Determine the [x, y] coordinate at the center of the cell enclosing the given text.  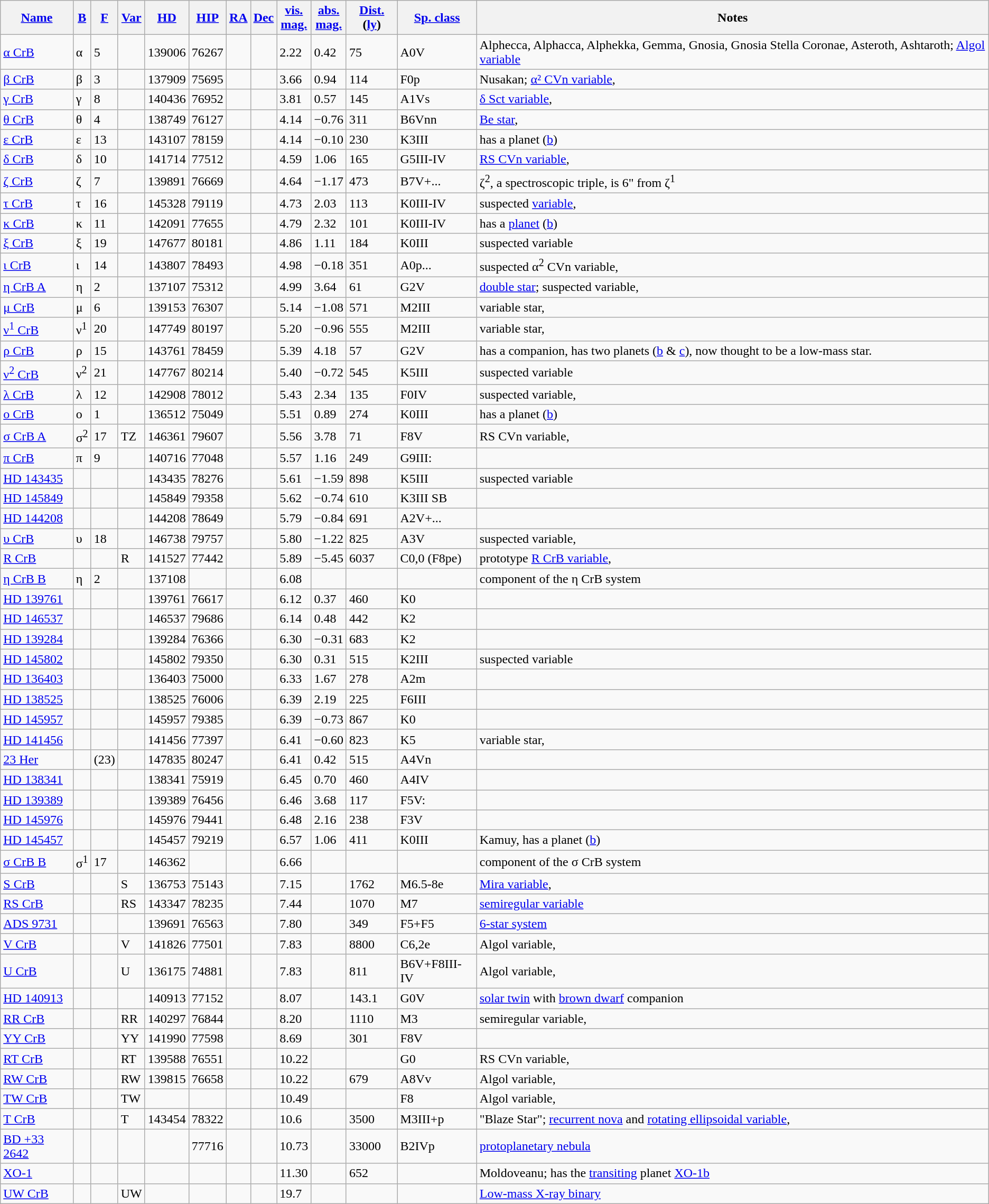
Var [131, 18]
Nusakan; α² CVn variable, [732, 79]
9 [105, 458]
τ CrB [37, 203]
0.89 [329, 415]
V [131, 944]
κ [82, 223]
ξ [82, 243]
3.68 [329, 800]
75695 [207, 79]
HD 136403 [37, 679]
141826 [167, 944]
898 [372, 478]
7.15 [294, 883]
144208 [167, 519]
74881 [207, 972]
143347 [167, 904]
RR CrB [37, 1019]
138525 [167, 699]
76006 [207, 699]
M3 [437, 1019]
75 [372, 52]
0.48 [329, 619]
2.03 [329, 203]
μ [82, 307]
15 [105, 351]
137909 [167, 79]
vis.mag. [294, 18]
A2m [437, 679]
RA [238, 18]
135 [372, 394]
311 [372, 119]
3.66 [294, 79]
Low-mass X-ray binary [732, 1193]
V CrB [37, 944]
HD 138341 [37, 779]
80214 [207, 373]
η CrB A [37, 287]
10.73 [294, 1146]
−0.96 [329, 330]
−1.59 [329, 478]
145849 [167, 498]
−0.10 [329, 139]
75049 [207, 415]
76551 [207, 1059]
76669 [207, 182]
5 [105, 52]
G0 [437, 1059]
1110 [372, 1019]
1070 [372, 904]
HD 140913 [37, 999]
79119 [207, 203]
"Blaze Star"; recurrent nova and rotating ellipsoidal variable, [732, 1119]
γ [82, 99]
33000 [372, 1146]
139153 [167, 307]
component of the σ CrB system [732, 862]
165 [372, 159]
7.80 [294, 924]
141714 [167, 159]
1.16 [329, 458]
B2IVp [437, 1146]
8.69 [294, 1039]
145957 [167, 719]
σ1 [82, 862]
145976 [167, 820]
811 [372, 972]
8.07 [294, 999]
6.66 [294, 862]
θ CrB [37, 119]
ν2 [82, 373]
R CrB [37, 559]
1762 [372, 883]
75143 [207, 883]
77716 [207, 1146]
ο [82, 415]
473 [372, 182]
2.16 [329, 820]
77512 [207, 159]
ξ CrB [37, 243]
−0.76 [329, 119]
F5V: [437, 800]
R [131, 559]
137107 [167, 287]
HD 145457 [37, 840]
113 [372, 203]
146738 [167, 539]
B7V+... [437, 182]
76456 [207, 800]
6.12 [294, 599]
78276 [207, 478]
Kamuy, has a planet (b) [732, 840]
10 [105, 159]
ι [82, 265]
274 [372, 415]
7.44 [294, 904]
5.39 [294, 351]
HD 145957 [37, 719]
RW CrB [37, 1079]
78159 [207, 139]
6.45 [294, 779]
145457 [167, 840]
16 [105, 203]
61 [372, 287]
139691 [167, 924]
λ [82, 394]
BD +33 2642 [37, 1146]
abs.mag. [329, 18]
76658 [207, 1079]
238 [372, 820]
142091 [167, 223]
XO-1 [37, 1173]
77501 [207, 944]
5.79 [294, 519]
protoplanetary nebula [732, 1146]
has a companion, has two planets (b & c), now thought to be a low-mass star. [732, 351]
555 [372, 330]
UW CrB [37, 1193]
6 [105, 307]
11.30 [294, 1173]
301 [372, 1039]
A0p... [437, 265]
−0.60 [329, 739]
147749 [167, 330]
79607 [207, 436]
139815 [167, 1079]
ι CrB [37, 265]
143107 [167, 139]
138341 [167, 779]
76617 [207, 599]
79358 [207, 498]
6.46 [294, 800]
146361 [167, 436]
137108 [167, 579]
HD 143435 [37, 478]
Dec [264, 18]
UW [131, 1193]
ζ2, a spectroscopic triple, is 6" from ζ1 [732, 182]
υ [82, 539]
δ Sct variable, [732, 99]
M6.5-8e [437, 883]
683 [372, 639]
HD [167, 18]
−0.18 [329, 265]
ν1 [82, 330]
β [82, 79]
5.20 [294, 330]
143807 [167, 265]
A3V [437, 539]
M3III+p [437, 1119]
23 Her [37, 759]
3 [105, 79]
19 [105, 243]
RT [131, 1059]
652 [372, 1173]
ADS 9731 [37, 924]
(23) [105, 759]
139761 [167, 599]
6.08 [294, 579]
Be star, [732, 119]
78322 [207, 1119]
ν2 CrB [37, 373]
RR [131, 1019]
225 [372, 699]
114 [372, 79]
A8Vv [437, 1079]
γ CrB [37, 99]
278 [372, 679]
10.6 [294, 1119]
A1Vs [437, 99]
4.79 [294, 223]
4.99 [294, 287]
2.34 [329, 394]
139006 [167, 52]
6.57 [294, 840]
0.70 [329, 779]
4.86 [294, 243]
691 [372, 519]
A4Vn [437, 759]
147835 [167, 759]
HIP [207, 18]
79757 [207, 539]
A0V [437, 52]
78493 [207, 265]
249 [372, 458]
139389 [167, 800]
suspected α2 CVn variable, [732, 265]
δ CrB [37, 159]
7 [105, 182]
G9III: [437, 458]
ρ [82, 351]
80197 [207, 330]
G5III-IV [437, 159]
143454 [167, 1119]
5.43 [294, 394]
A4IV [437, 779]
ν1 CrB [37, 330]
0.94 [329, 79]
ε [82, 139]
HD 145802 [37, 659]
411 [372, 840]
610 [372, 498]
RS [131, 904]
143.1 [372, 999]
145328 [167, 203]
75000 [207, 679]
HD 145976 [37, 820]
143435 [167, 478]
S CrB [37, 883]
Alphecca, Alphacca, Alphekka, Gemma, Gnosia, Gnosia Stella Coronae, Asteroth, Ashtaroth; Algol variable [732, 52]
80181 [207, 243]
ζ [82, 182]
4.59 [294, 159]
8800 [372, 944]
143761 [167, 351]
η CrB B [37, 579]
147677 [167, 243]
139284 [167, 639]
HD 144208 [37, 519]
145 [372, 99]
F6III [437, 699]
0.31 [329, 659]
κ CrB [37, 223]
349 [372, 924]
5.62 [294, 498]
2.19 [329, 699]
136175 [167, 972]
F0IV [437, 394]
76563 [207, 924]
140716 [167, 458]
78459 [207, 351]
139891 [167, 182]
−1.17 [329, 182]
−0.73 [329, 719]
prototype R CrB variable, [732, 559]
−1.08 [329, 307]
18 [105, 539]
76952 [207, 99]
K5 [437, 739]
−0.74 [329, 498]
F0p [437, 79]
TW CrB [37, 1099]
351 [372, 265]
F5+F5 [437, 924]
Mira variable, [732, 883]
TW [131, 1099]
79350 [207, 659]
5.80 [294, 539]
4.18 [329, 351]
8 [105, 99]
76127 [207, 119]
K2III [437, 659]
B6V+F8III-IV [437, 972]
semiregular variable [732, 904]
HD 138525 [37, 699]
139588 [167, 1059]
6.48 [294, 820]
HD 139284 [37, 639]
20 [105, 330]
β CrB [37, 79]
ρ CrB [37, 351]
77598 [207, 1039]
HD 145849 [37, 498]
4.73 [294, 203]
21 [105, 373]
140436 [167, 99]
78012 [207, 394]
2.32 [329, 223]
78235 [207, 904]
77048 [207, 458]
1.67 [329, 679]
13 [105, 139]
141990 [167, 1039]
571 [372, 307]
−0.84 [329, 519]
146362 [167, 862]
−5.45 [329, 559]
σ CrB B [37, 862]
RS CrB [37, 904]
Name [37, 18]
5.56 [294, 436]
HD 139389 [37, 800]
6.33 [294, 679]
145802 [167, 659]
142908 [167, 394]
867 [372, 719]
B6Vnn [437, 119]
6.14 [294, 619]
Notes [732, 18]
−0.31 [329, 639]
14 [105, 265]
TZ [131, 436]
442 [372, 619]
0.37 [329, 599]
3500 [372, 1119]
RT CrB [37, 1059]
79385 [207, 719]
79219 [207, 840]
0.57 [329, 99]
π CrB [37, 458]
F3V [437, 820]
12 [105, 394]
semiregular variable, [732, 1019]
230 [372, 139]
YY CrB [37, 1039]
5.14 [294, 307]
57 [372, 351]
solar twin with brown dwarf companion [732, 999]
HD 141456 [37, 739]
19.7 [294, 1193]
σ CrB A [37, 436]
YY [131, 1039]
4 [105, 119]
α CrB [37, 52]
δ [82, 159]
G0V [437, 999]
77442 [207, 559]
θ [82, 119]
6037 [372, 559]
136753 [167, 883]
C6,2e [437, 944]
184 [372, 243]
M7 [437, 904]
545 [372, 373]
−0.72 [329, 373]
140297 [167, 1019]
3.64 [329, 287]
140913 [167, 999]
147767 [167, 373]
B [82, 18]
ζ CrB [37, 182]
K3III SB [437, 498]
136512 [167, 415]
component of the η CrB system [732, 579]
1.11 [329, 243]
τ [82, 203]
77397 [207, 739]
U [131, 972]
5.89 [294, 559]
79686 [207, 619]
Dist. (ly) [372, 18]
5.51 [294, 415]
5.57 [294, 458]
μ CrB [37, 307]
136403 [167, 679]
A2V+... [437, 519]
11 [105, 223]
823 [372, 739]
80247 [207, 759]
77655 [207, 223]
σ2 [82, 436]
825 [372, 539]
π [82, 458]
76844 [207, 1019]
146537 [167, 619]
C0,0 (F8pe) [437, 559]
10.49 [294, 1099]
υ CrB [37, 539]
4.98 [294, 265]
5.61 [294, 478]
78649 [207, 519]
−1.22 [329, 539]
75312 [207, 287]
76366 [207, 639]
3.81 [294, 99]
T [131, 1119]
75919 [207, 779]
101 [372, 223]
HD 139761 [37, 599]
679 [372, 1079]
117 [372, 800]
76267 [207, 52]
76307 [207, 307]
4.64 [294, 182]
ο CrB [37, 415]
ε CrB [37, 139]
138749 [167, 119]
Moldoveanu; has the transiting planet XO-1b [732, 1173]
71 [372, 436]
T CrB [37, 1119]
8.20 [294, 1019]
K3III [437, 139]
HD 146537 [37, 619]
double star; suspected variable, [732, 287]
1 [105, 415]
77152 [207, 999]
Sp. class [437, 18]
2.22 [294, 52]
α [82, 52]
141456 [167, 739]
S [131, 883]
RW [131, 1079]
λ CrB [37, 394]
141527 [167, 559]
6-star system [732, 924]
U CrB [37, 972]
79441 [207, 820]
5.40 [294, 373]
F8 [437, 1099]
F [105, 18]
3.78 [329, 436]
